Extract the [x, y] coordinate from the center of the cell holding the provided text.  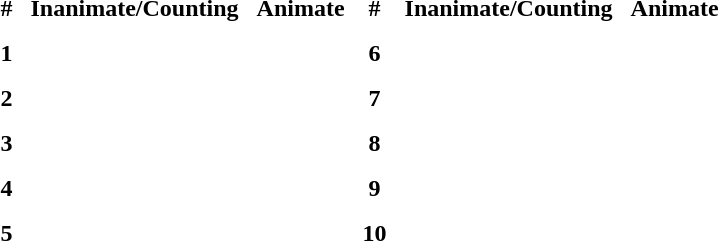
6 [374, 53]
8 [374, 143]
7 [374, 98]
9 [374, 188]
